Determine the [x, y] coordinate at the center of the cell enclosing the given text.  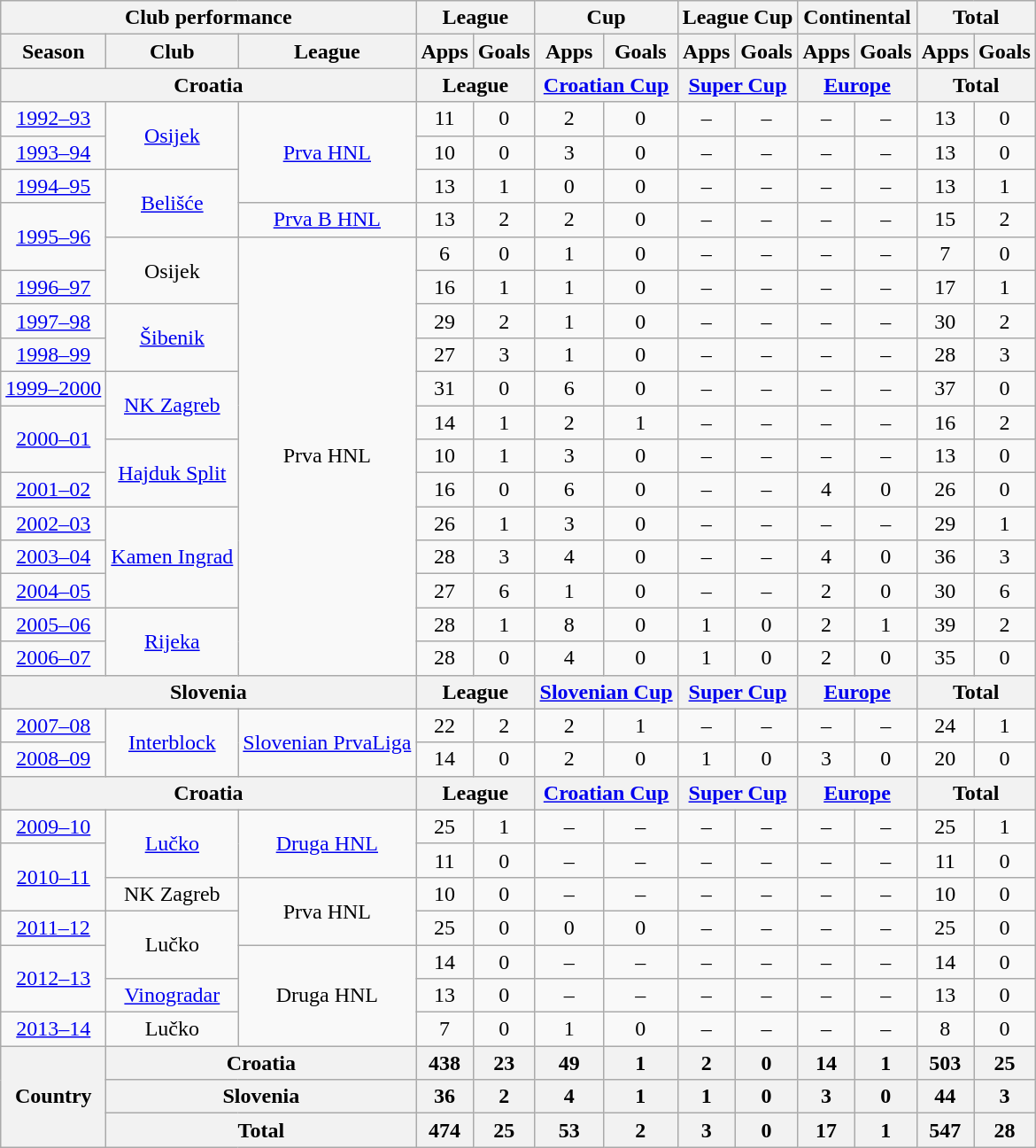
Country [53, 1097]
438 [445, 1063]
Club [172, 51]
Cup [606, 18]
2006–07 [53, 658]
2012–13 [53, 978]
Belišće [172, 203]
1992–93 [53, 119]
49 [568, 1063]
2007–08 [53, 725]
Hajduk Split [172, 473]
2001–02 [53, 490]
2009–10 [53, 826]
2008–09 [53, 759]
Prva B HNL [328, 220]
2000–01 [53, 439]
1998–99 [53, 354]
Club performance [209, 18]
53 [568, 1130]
35 [945, 658]
Rijeka [172, 641]
Interblock [172, 742]
Season [53, 51]
Kamen Ingrad [172, 557]
1996–97 [53, 287]
Slovenian Cup [606, 692]
474 [445, 1130]
2011–12 [53, 927]
League Cup [738, 18]
547 [945, 1130]
2013–14 [53, 1029]
39 [945, 624]
Šibenik [172, 337]
31 [445, 388]
1993–94 [53, 152]
2010–11 [53, 877]
22 [445, 725]
20 [945, 759]
2003–04 [53, 557]
2002–03 [53, 524]
1997–98 [53, 321]
2004–05 [53, 591]
24 [945, 725]
44 [945, 1097]
Slovenian PrvaLiga [328, 742]
23 [504, 1063]
37 [945, 388]
1999–2000 [53, 388]
Continental [857, 18]
1994–95 [53, 186]
2005–06 [53, 624]
15 [945, 220]
Vinogradar [172, 996]
503 [945, 1063]
1995–96 [53, 237]
